Return the (X, Y) coordinate for the center point of the cell that contains the specified text.  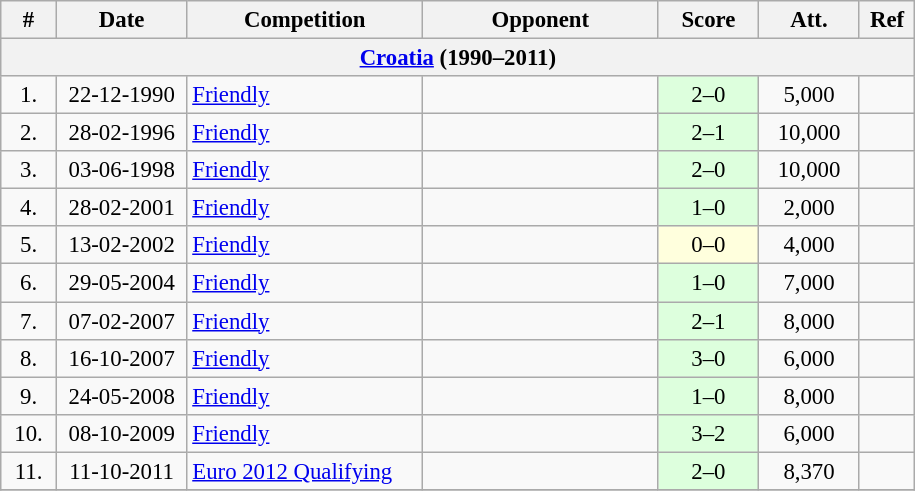
Opponent (541, 20)
Euro 2012 Qualifying (305, 471)
9. (29, 396)
29-05-2004 (122, 283)
3–0 (708, 358)
3–2 (708, 433)
22-12-1990 (122, 95)
0–0 (708, 245)
# (29, 20)
Score (708, 20)
11. (29, 471)
07-02-2007 (122, 321)
11-10-2011 (122, 471)
4. (29, 208)
Date (122, 20)
08-10-2009 (122, 433)
5,000 (810, 95)
Ref (887, 20)
6. (29, 283)
28-02-2001 (122, 208)
Att. (810, 20)
5. (29, 245)
16-10-2007 (122, 358)
4,000 (810, 245)
3. (29, 170)
Competition (305, 20)
7. (29, 321)
8,370 (810, 471)
28-02-1996 (122, 133)
8. (29, 358)
1. (29, 95)
2. (29, 133)
13-02-2002 (122, 245)
2,000 (810, 208)
03-06-1998 (122, 170)
7,000 (810, 283)
10. (29, 433)
Croatia (1990–2011) (458, 58)
24-05-2008 (122, 396)
